Detect which cell encompasses the target text, then output its [x, y] center coordinate. 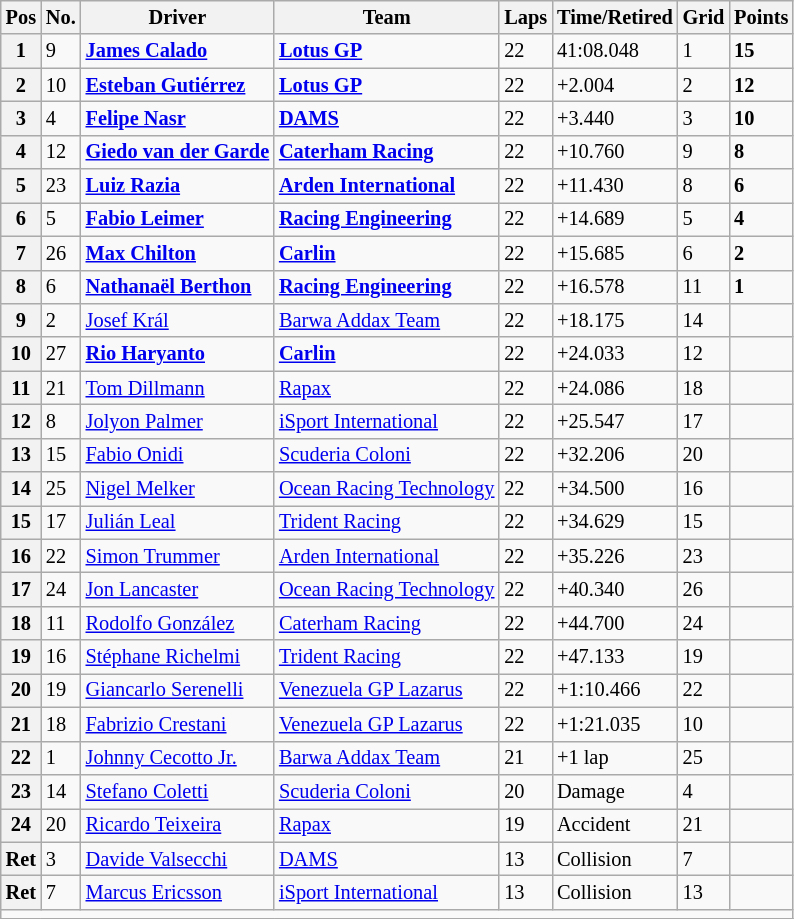
Jolyon Palmer [178, 421]
+1:10.466 [615, 690]
+15.685 [615, 253]
Giedo van der Garde [178, 152]
Fabrizio Crestani [178, 724]
Jon Lancaster [178, 589]
Luiz Razia [178, 186]
+47.133 [615, 657]
Julián Leal [178, 522]
27 [61, 354]
Josef Král [178, 320]
Ricardo Teixeira [178, 825]
Giancarlo Serenelli [178, 690]
+1:21.035 [615, 724]
Pos [21, 17]
+40.340 [615, 589]
Driver [178, 17]
+24.033 [615, 354]
Davide Valsecchi [178, 859]
+34.629 [615, 522]
+35.226 [615, 556]
+18.175 [615, 320]
+32.206 [615, 455]
Marcus Ericsson [178, 892]
+2.004 [615, 85]
Tom Dillmann [178, 388]
Stéphane Richelmi [178, 657]
Laps [526, 17]
Grid [704, 17]
Fabio Leimer [178, 219]
Points [761, 17]
Rio Haryanto [178, 354]
Max Chilton [178, 253]
Rodolfo González [178, 623]
Fabio Onidi [178, 455]
Johnny Cecotto Jr. [178, 758]
Time/Retired [615, 17]
Nathanaël Berthon [178, 287]
Esteban Gutiérrez [178, 85]
No. [61, 17]
+44.700 [615, 623]
+16.578 [615, 287]
James Calado [178, 51]
+3.440 [615, 118]
+10.760 [615, 152]
Accident [615, 825]
+24.086 [615, 388]
+11.430 [615, 186]
Team [386, 17]
+14.689 [615, 219]
Nigel Melker [178, 489]
Felipe Nasr [178, 118]
Simon Trummer [178, 556]
+1 lap [615, 758]
+25.547 [615, 421]
Stefano Coletti [178, 791]
41:08.048 [615, 51]
+34.500 [615, 489]
Damage [615, 791]
